Determine the (x, y) coordinate at the center of the cell enclosing the given text.  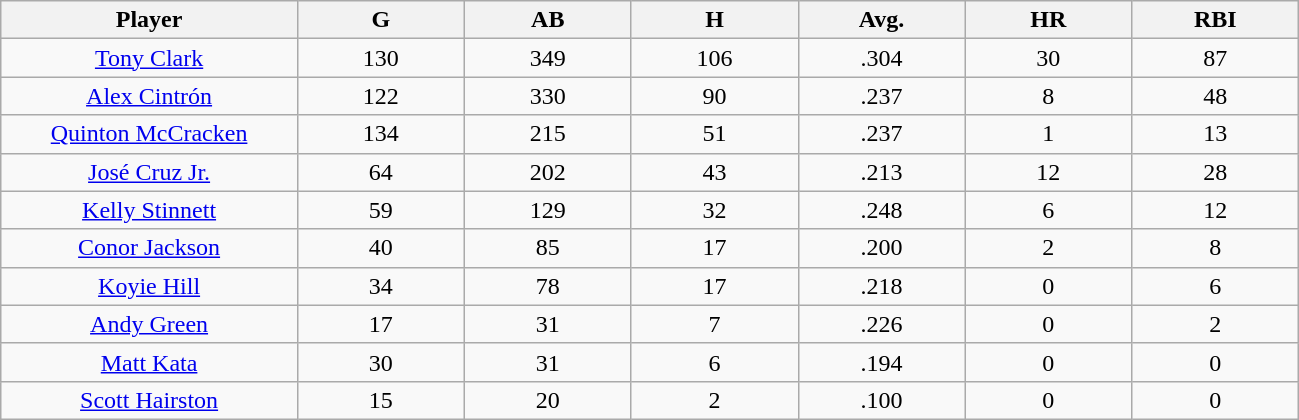
Tony Clark (150, 58)
90 (714, 96)
13 (1216, 134)
129 (548, 210)
Matt Kata (150, 362)
330 (548, 96)
1 (1048, 134)
28 (1216, 172)
Quinton McCracken (150, 134)
Kelly Stinnett (150, 210)
Player (150, 20)
Alex Cintrón (150, 96)
G (380, 20)
15 (380, 400)
215 (548, 134)
.226 (882, 324)
.213 (882, 172)
H (714, 20)
40 (380, 248)
130 (380, 58)
64 (380, 172)
106 (714, 58)
Conor Jackson (150, 248)
34 (380, 286)
.100 (882, 400)
78 (548, 286)
.200 (882, 248)
202 (548, 172)
Scott Hairston (150, 400)
349 (548, 58)
7 (714, 324)
.248 (882, 210)
32 (714, 210)
85 (548, 248)
José Cruz Jr. (150, 172)
48 (1216, 96)
134 (380, 134)
20 (548, 400)
AB (548, 20)
RBI (1216, 20)
HR (1048, 20)
51 (714, 134)
Avg. (882, 20)
.194 (882, 362)
43 (714, 172)
.304 (882, 58)
Koyie Hill (150, 286)
Andy Green (150, 324)
87 (1216, 58)
122 (380, 96)
.218 (882, 286)
59 (380, 210)
